Identify which cell holds the provided text, then report its [x, y] central coordinate. 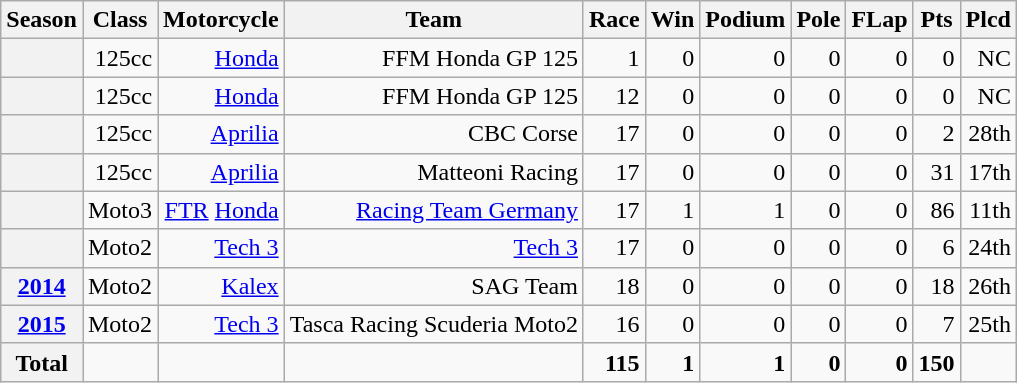
Racing Team Germany [434, 210]
Kalex [222, 286]
Moto3 [120, 210]
Motorcycle [222, 20]
Season [42, 20]
16 [614, 324]
Class [120, 20]
150 [936, 362]
115 [614, 362]
2 [936, 134]
Win [672, 20]
Team [434, 20]
25th [988, 324]
6 [936, 248]
Podium [746, 20]
24th [988, 248]
11th [988, 210]
17th [988, 172]
Plcd [988, 20]
2014 [42, 286]
Tasca Racing Scuderia Moto2 [434, 324]
86 [936, 210]
Race [614, 20]
28th [988, 134]
CBC Corse [434, 134]
26th [988, 286]
Matteoni Racing [434, 172]
12 [614, 96]
FTR Honda [222, 210]
SAG Team [434, 286]
31 [936, 172]
Pts [936, 20]
7 [936, 324]
Pole [818, 20]
Total [42, 362]
FLap [880, 20]
2015 [42, 324]
